Capture the cell that displays the provided text and extract its [X, Y] central coordinate. 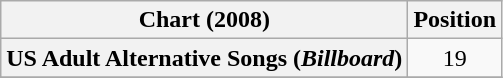
19 [455, 58]
Chart (2008) [204, 20]
US Adult Alternative Songs (Billboard) [204, 58]
Position [455, 20]
